Scan for the cell matching the given text and deliver its [X, Y] coordinate at center. 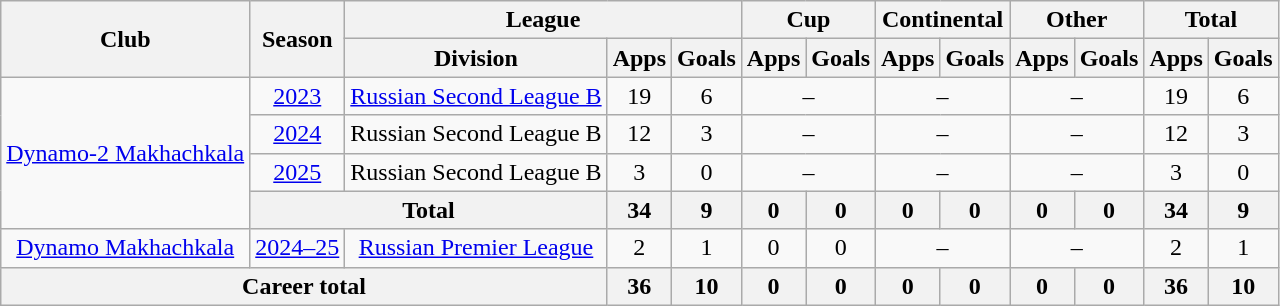
2024–25 [298, 248]
Dynamo Makhachkala [126, 248]
League [544, 20]
Cup [808, 20]
Division [476, 58]
Continental [943, 20]
2025 [298, 172]
Club [126, 39]
Career total [304, 286]
2023 [298, 96]
Russian Premier League [476, 248]
2024 [298, 134]
Dynamo-2 Makhachkala [126, 153]
Season [298, 39]
Other [1077, 20]
